Determine the [x, y] coordinate at the center of the cell enclosing the given text.  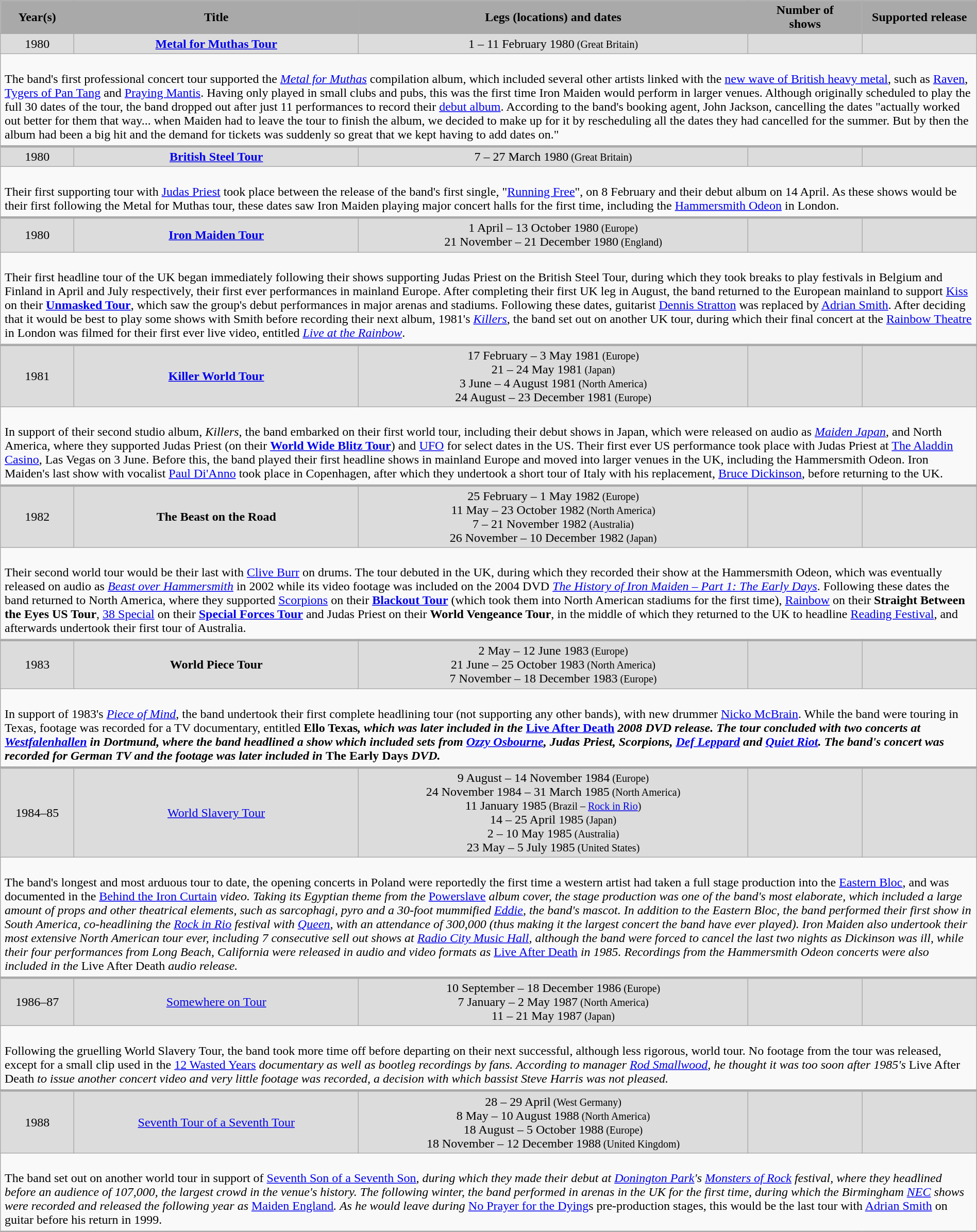
Metal for Muthas Tour [216, 44]
25 February – 1 May 1982 (Europe) 11 May – 23 October 1982 (North America) 7 – 21 November 1982 (Australia)26 November – 10 December 1982 (Japan) [553, 517]
Somewhere on Tour [216, 1002]
1 – 11 February 1980 (Great Britain) [553, 44]
10 September – 18 December 1986 (Europe)7 January – 2 May 1987 (North America) 11 – 21 May 1987 (Japan) [553, 1002]
World Piece Tour [216, 664]
Seventh Tour of a Seventh Tour [216, 1122]
Number ofshows [805, 18]
British Steel Tour [216, 157]
Legs (locations) and dates [553, 18]
Supported release [919, 18]
1984–85 [37, 813]
World Slavery Tour [216, 813]
1981 [37, 376]
Year(s) [37, 18]
1982 [37, 517]
1986–87 [37, 1002]
7 – 27 March 1980 (Great Britain) [553, 157]
1983 [37, 664]
17 February – 3 May 1981 (Europe)21 – 24 May 1981 (Japan)3 June – 4 August 1981 (North America)24 August – 23 December 1981 (Europe) [553, 376]
1 April – 13 October 1980 (Europe)21 November – 21 December 1980 (England) [553, 235]
Iron Maiden Tour [216, 235]
Killer World Tour [216, 376]
Title [216, 18]
The Beast on the Road [216, 517]
2 May – 12 June 1983 (Europe)21 June – 25 October 1983 (North America)7 November – 18 December 1983 (Europe) [553, 664]
1988 [37, 1122]
